For the text-containing cell, return its midpoint in (X, Y) coordinate format. 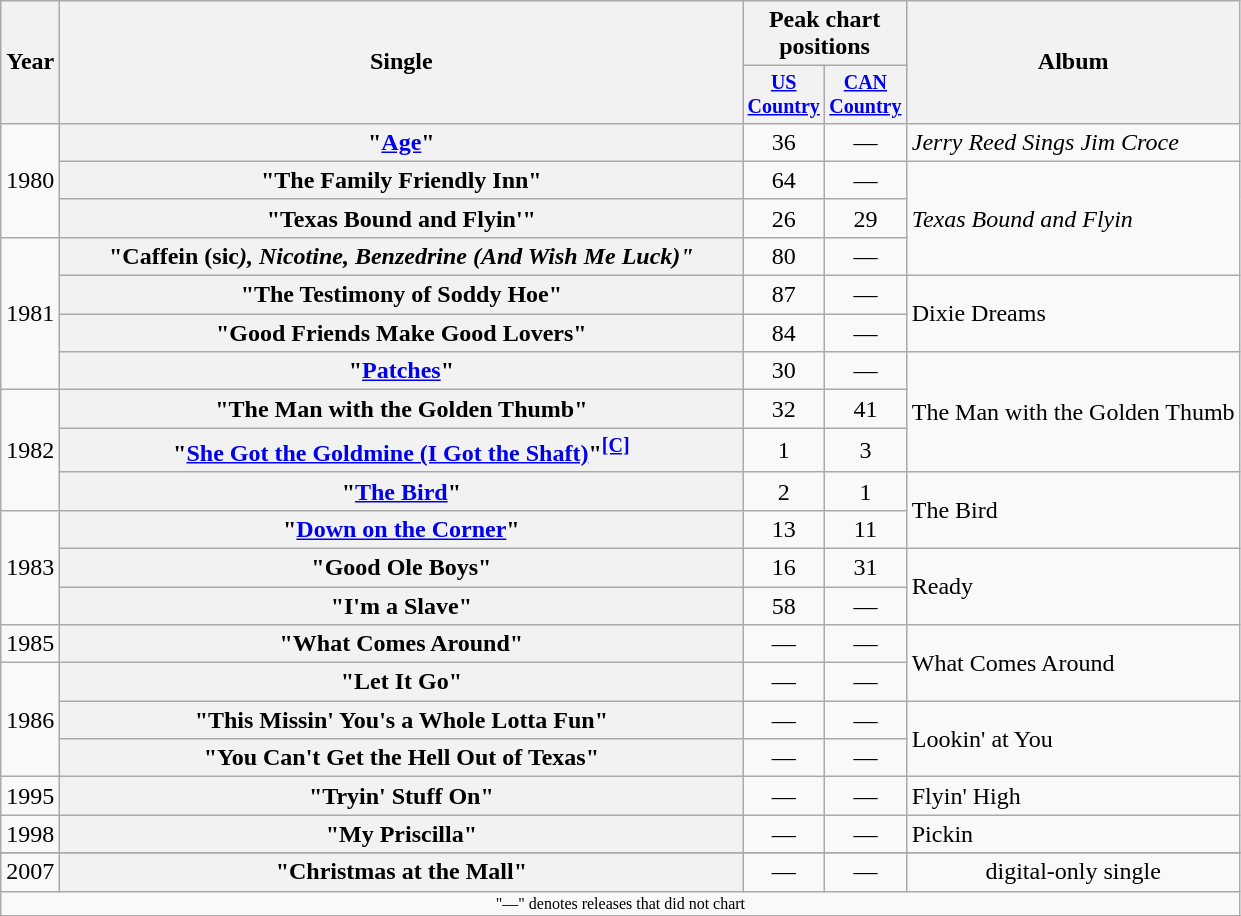
Lookin' at You (1073, 739)
"What Comes Around" (402, 644)
US Country (784, 94)
The Man with the Golden Thumb (1073, 412)
2 (784, 491)
"Let It Go" (402, 682)
CAN Country (866, 94)
"Tryin' Stuff On" (402, 796)
"Patches" (402, 371)
87 (784, 295)
digital-only single (1073, 872)
"Down on the Corner" (402, 529)
Flyin' High (1073, 796)
What Comes Around (1073, 663)
Ready (1073, 586)
1995 (30, 796)
58 (784, 606)
"The Bird" (402, 491)
Dixie Dreams (1073, 314)
1980 (30, 180)
29 (866, 218)
32 (784, 409)
11 (866, 529)
"Age" (402, 142)
1998 (30, 834)
13 (784, 529)
Jerry Reed Sings Jim Croce (1073, 142)
80 (784, 256)
64 (784, 180)
Album (1073, 62)
1983 (30, 567)
1982 (30, 450)
Pickin (1073, 834)
"I'm a Slave" (402, 606)
1981 (30, 313)
"Caffein (sic), Nicotine, Benzedrine (And Wish Me Luck)" (402, 256)
"This Missin' You's a Whole Lotta Fun" (402, 720)
"Christmas at the Mall" (402, 872)
26 (784, 218)
16 (784, 567)
84 (784, 333)
"The Man with the Golden Thumb" (402, 409)
"The Testimony of Soddy Hoe" (402, 295)
"You Can't Get the Hell Out of Texas" (402, 758)
30 (784, 371)
41 (866, 409)
3 (866, 450)
"—" denotes releases that did not chart (620, 903)
Single (402, 62)
"The Family Friendly Inn" (402, 180)
"Good Ole Boys" (402, 567)
1985 (30, 644)
1986 (30, 720)
31 (866, 567)
Texas Bound and Flyin (1073, 218)
"My Priscilla" (402, 834)
2007 (30, 872)
Year (30, 62)
"She Got the Goldmine (I Got the Shaft)"[C] (402, 450)
36 (784, 142)
"Texas Bound and Flyin'" (402, 218)
"Good Friends Make Good Lovers" (402, 333)
The Bird (1073, 510)
Peak chartpositions (824, 34)
